Provide the [x, y] coordinate of the cell's center where the given text is located.  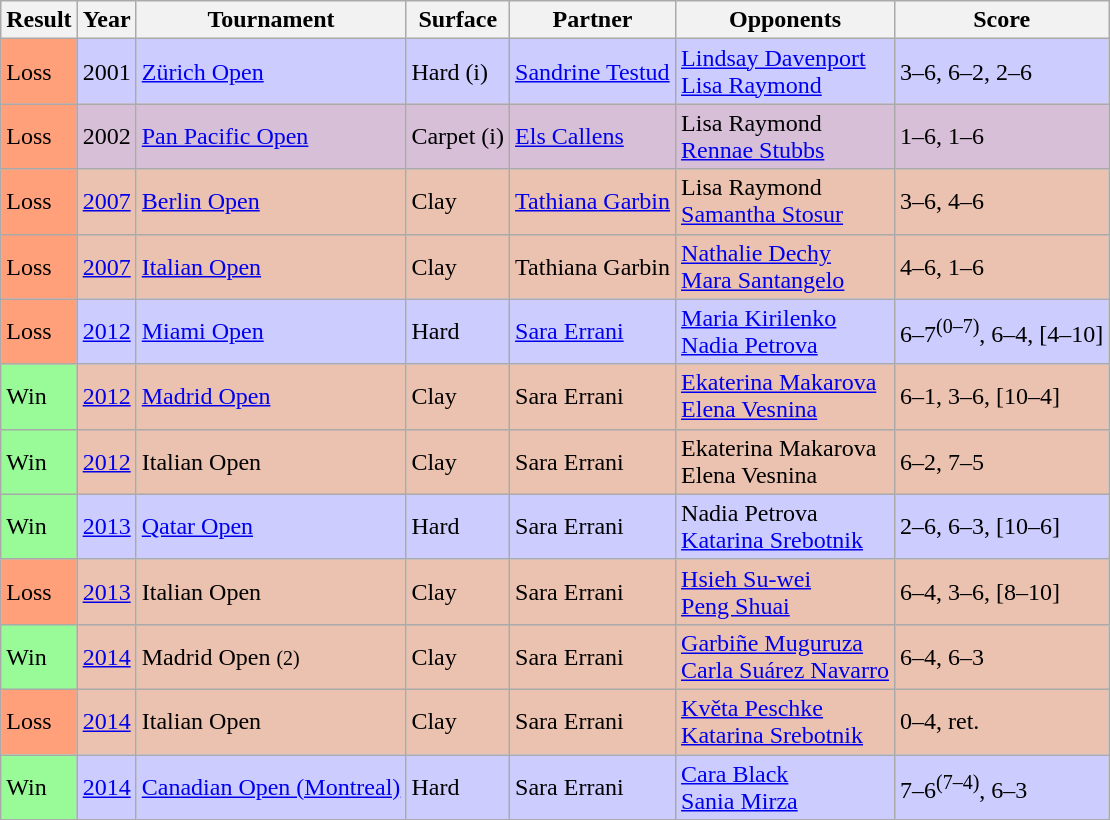
7–6(7–4), 6–3 [1001, 786]
Hard (i) [458, 72]
Year [106, 20]
Madrid Open (2) [271, 656]
2002 [106, 136]
Canadian Open (Montreal) [271, 786]
Qatar Open [271, 526]
Els Callens [593, 136]
Maria Kirilenko Nadia Petrova [786, 332]
Hsieh Su-wei Peng Shuai [786, 592]
Cara Black Sania Mirza [786, 786]
Nathalie Dechy Mara Santangelo [786, 266]
6–2, 7–5 [1001, 462]
1–6, 1–6 [1001, 136]
6–4, 3–6, [8–10] [1001, 592]
Nadia Petrova Katarina Srebotnik [786, 526]
Květa Peschke Katarina Srebotnik [786, 722]
Score [1001, 20]
6–7(0–7), 6–4, [4–10] [1001, 332]
6–4, 6–3 [1001, 656]
2–6, 6–3, [10–6] [1001, 526]
4–6, 1–6 [1001, 266]
3–6, 4–6 [1001, 202]
Surface [458, 20]
Partner [593, 20]
Carpet (i) [458, 136]
Lisa Raymond Samantha Stosur [786, 202]
Lisa Raymond Rennae Stubbs [786, 136]
Berlin Open [271, 202]
Garbiñe Muguruza Carla Suárez Navarro [786, 656]
Sandrine Testud [593, 72]
Madrid Open [271, 396]
Result [39, 20]
2001 [106, 72]
0–4, ret. [1001, 722]
3–6, 6–2, 2–6 [1001, 72]
Miami Open [271, 332]
Lindsay Davenport Lisa Raymond [786, 72]
Zürich Open [271, 72]
6–1, 3–6, [10–4] [1001, 396]
Pan Pacific Open [271, 136]
Tournament [271, 20]
Opponents [786, 20]
